Provide the [X, Y] coordinate of the cell's center where the given text is located.  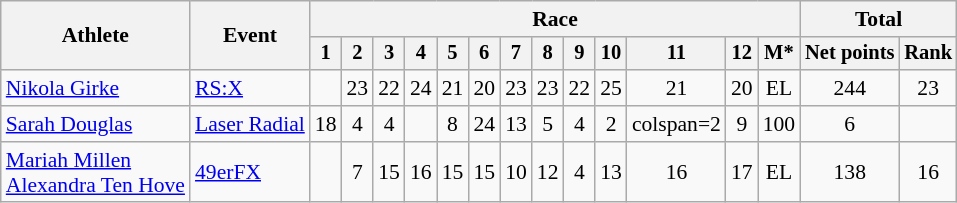
17 [742, 172]
Rank [928, 54]
138 [850, 172]
Race [555, 19]
Event [250, 36]
Mariah MillenAlexandra Ten Hove [96, 172]
49erFX [250, 172]
Net points [850, 54]
25 [611, 88]
Laser Radial [250, 124]
3 [389, 54]
M* [780, 54]
11 [676, 54]
1 [326, 54]
244 [850, 88]
Total [878, 19]
100 [780, 124]
RS:X [250, 88]
colspan=2 [676, 124]
18 [326, 124]
Sarah Douglas [96, 124]
Nikola Girke [96, 88]
Athlete [96, 36]
